Return the (X, Y) coordinate for the center point of the cell that contains the specified text.  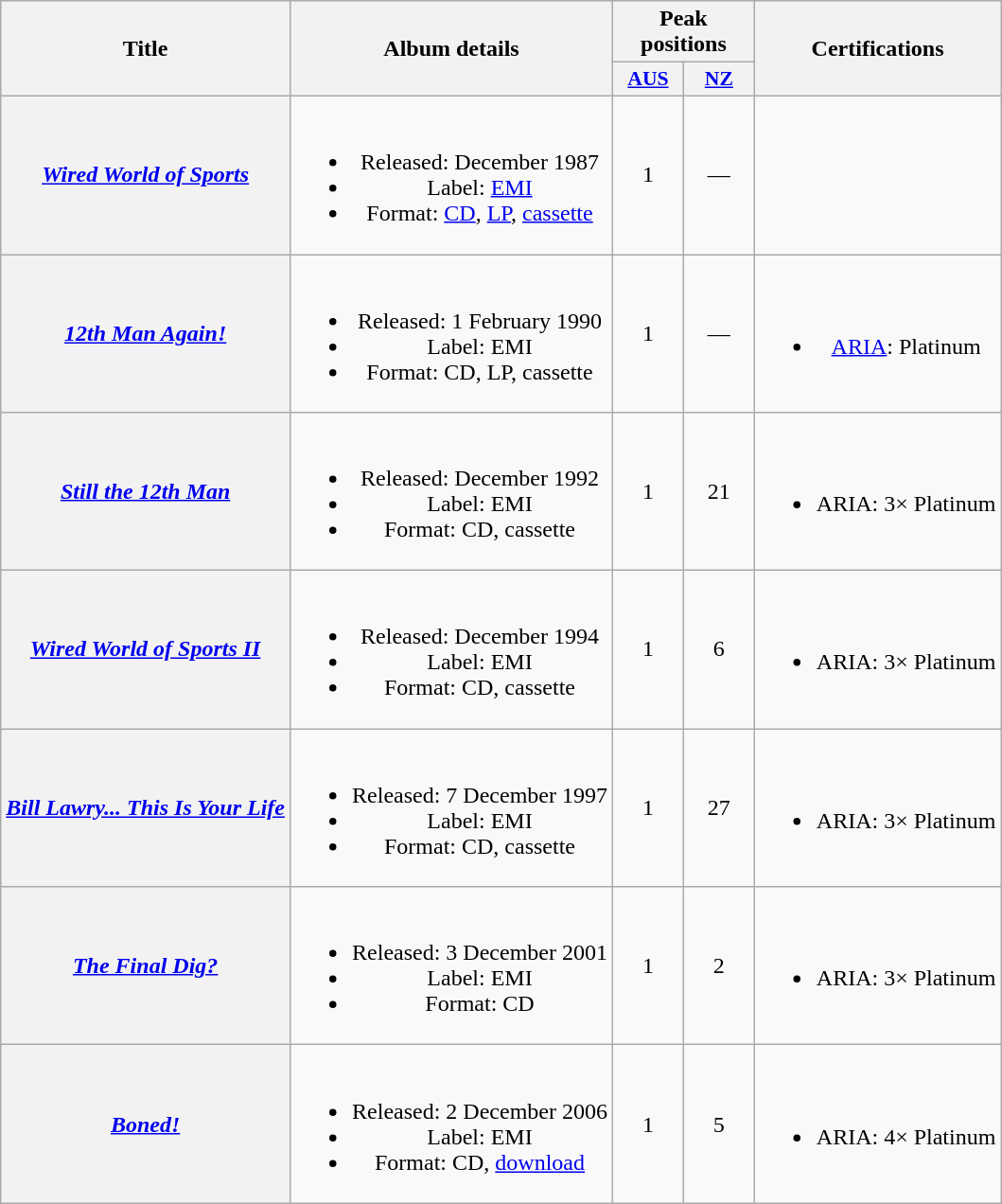
5 (719, 1124)
ARIA: Platinum (878, 333)
2 (719, 965)
Released: 1 February 1990Label: EMIFormat: CD, LP, cassette (452, 333)
Released: December 1992Label: EMIFormat: CD, cassette (452, 492)
ARIA: 4× Platinum (878, 1124)
21 (719, 492)
Boned! (146, 1124)
Peak positions (683, 32)
Wired World of Sports (146, 174)
Title (146, 49)
Certifications (878, 49)
Released: 3 December 2001Label: EMIFormat: CD (452, 965)
Released: 7 December 1997Label: EMIFormat: CD, cassette (452, 808)
AUS (647, 80)
NZ (719, 80)
Still the 12th Man (146, 492)
Released: December 1987Label: EMIFormat: CD, LP, cassette (452, 174)
Released: December 1994Label: EMIFormat: CD, cassette (452, 649)
12th Man Again! (146, 333)
Wired World of Sports II (146, 649)
27 (719, 808)
Album details (452, 49)
The Final Dig? (146, 965)
Released: 2 December 2006Label: EMIFormat: CD, download (452, 1124)
6 (719, 649)
Bill Lawry... This Is Your Life (146, 808)
